Return the (X, Y) coordinate for the center point of the cell that contains the specified text.  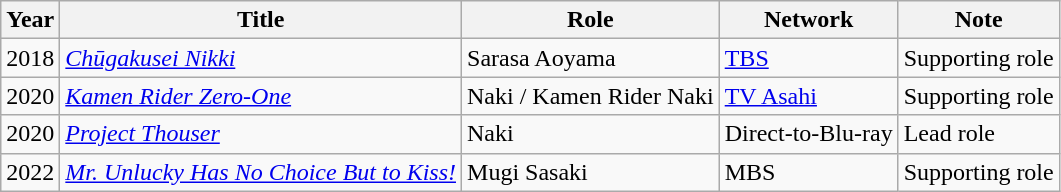
Naki (591, 134)
Title (261, 20)
TV Asahi (808, 96)
Naki / Kamen Rider Naki (591, 96)
Role (591, 20)
Mugi Sasaki (591, 172)
Note (978, 20)
TBS (808, 58)
Direct-to-Blu-ray (808, 134)
Chūgakusei Nikki (261, 58)
Kamen Rider Zero-One (261, 96)
Sarasa Aoyama (591, 58)
Lead role (978, 134)
MBS (808, 172)
Mr. Unlucky Has No Choice But to Kiss! (261, 172)
Project Thouser (261, 134)
2022 (30, 172)
Year (30, 20)
2018 (30, 58)
Network (808, 20)
